For the text-containing cell, return its midpoint in [X, Y] coordinate format. 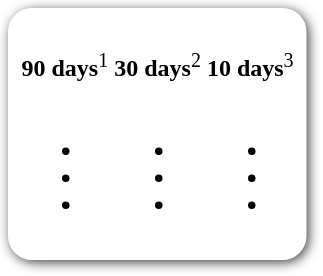
30 days2 [158, 134]
10 days3 [250, 134]
90 days1 [65, 134]
